Capture the cell that displays the provided text and extract its (x, y) central coordinate. 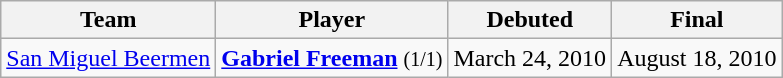
Debuted (530, 20)
Gabriel Freeman (1/1) (332, 58)
August 18, 2010 (697, 58)
San Miguel Beermen (108, 58)
Final (697, 20)
Player (332, 20)
Team (108, 20)
March 24, 2010 (530, 58)
